Find where the given text appears and provide that cell's center as [X, Y] coordinate. 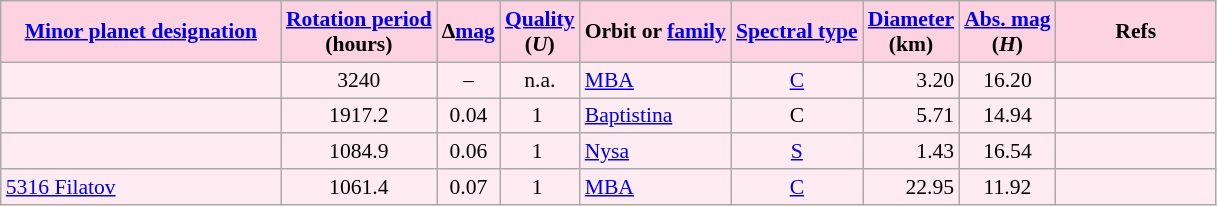
0.06 [468, 152]
1061.4 [359, 187]
Refs [1136, 32]
16.54 [1007, 152]
3240 [359, 80]
5.71 [911, 116]
14.94 [1007, 116]
Abs. mag(H) [1007, 32]
22.95 [911, 187]
n.a. [540, 80]
Spectral type [797, 32]
1084.9 [359, 152]
11.92 [1007, 187]
– [468, 80]
1.43 [911, 152]
Baptistina [656, 116]
0.04 [468, 116]
Δmag [468, 32]
Quality(U) [540, 32]
S [797, 152]
Nysa [656, 152]
0.07 [468, 187]
Minor planet designation [141, 32]
5316 Filatov [141, 187]
Rotation period(hours) [359, 32]
1917.2 [359, 116]
Orbit or family [656, 32]
3.20 [911, 80]
Diameter(km) [911, 32]
16.20 [1007, 80]
